Detect which cell encompasses the target text, then output its (x, y) center coordinate. 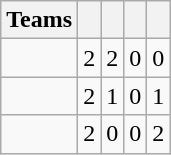
Teams (40, 20)
